Provide the [X, Y] coordinate of the cell's center where the given text is located.  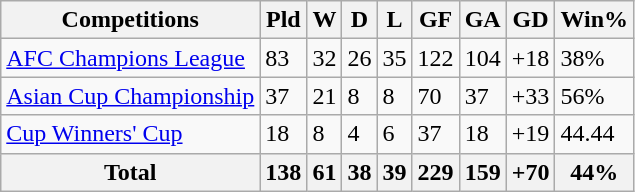
56% [594, 96]
159 [482, 172]
AFC Champions League [130, 58]
38% [594, 58]
35 [394, 58]
GD [530, 20]
+70 [530, 172]
39 [394, 172]
D [360, 20]
4 [360, 134]
GA [482, 20]
W [324, 20]
Competitions [130, 20]
6 [394, 134]
L [394, 20]
70 [436, 96]
138 [284, 172]
Total [130, 172]
+18 [530, 58]
38 [360, 172]
GF [436, 20]
Asian Cup Championship [130, 96]
Win% [594, 20]
44.44 [594, 134]
+19 [530, 134]
Cup Winners' Cup [130, 134]
104 [482, 58]
21 [324, 96]
229 [436, 172]
83 [284, 58]
32 [324, 58]
+33 [530, 96]
61 [324, 172]
122 [436, 58]
44% [594, 172]
26 [360, 58]
Pld [284, 20]
